Return [x, y] of the center of cell containing provided text 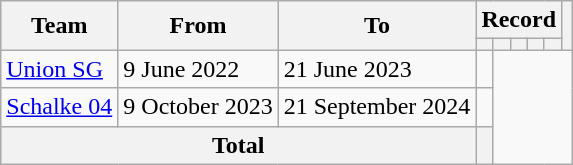
To [377, 26]
9 June 2022 [198, 69]
Schalke 04 [60, 107]
Total [238, 145]
From [198, 26]
21 September 2024 [377, 107]
Team [60, 26]
Record [519, 20]
Union SG [60, 69]
21 June 2023 [377, 69]
9 October 2023 [198, 107]
